Detect which cell encompasses the target text, then output its [X, Y] center coordinate. 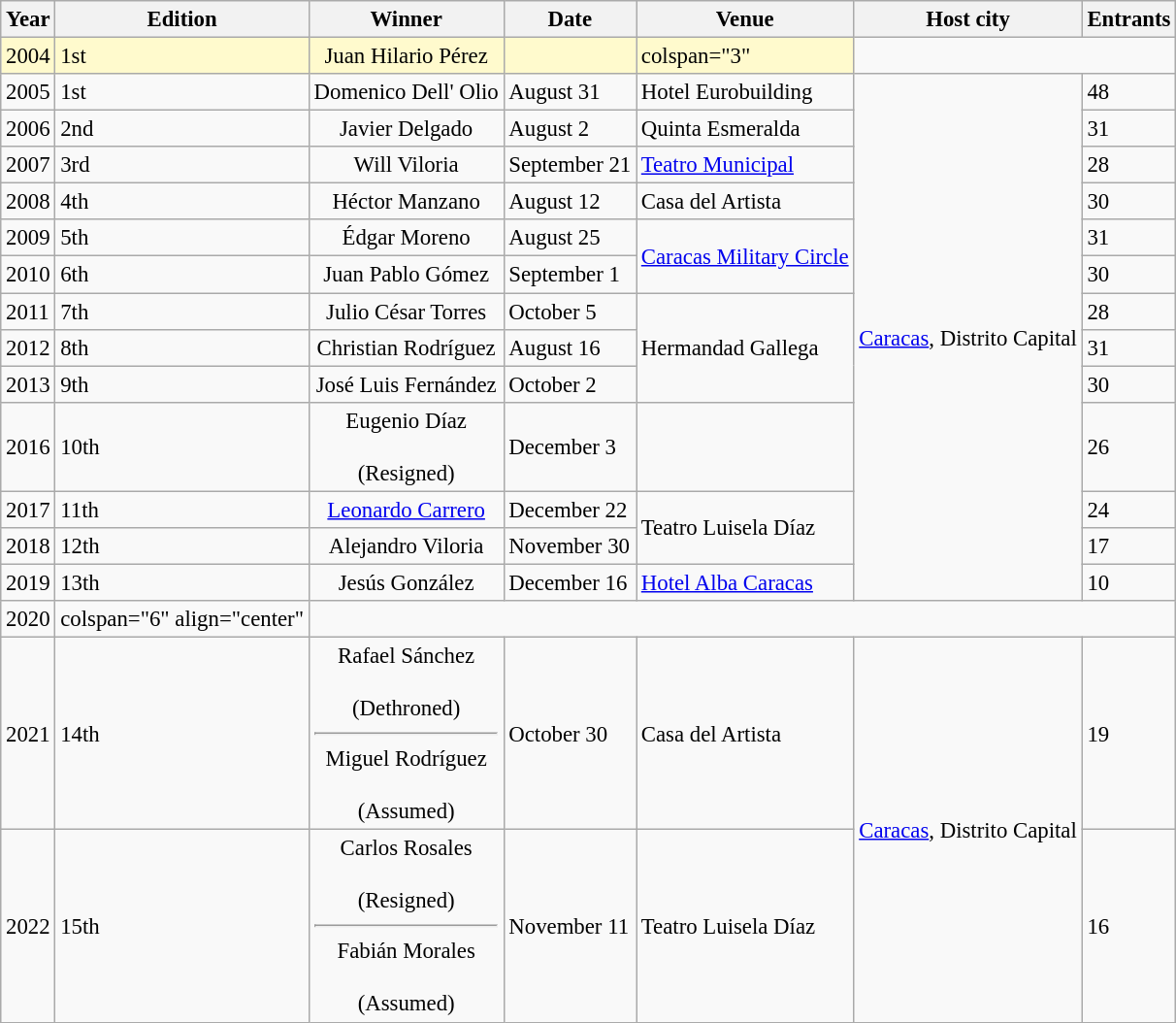
October 5 [570, 312]
16 [1129, 926]
October 2 [570, 384]
11th [182, 510]
Entrants [1129, 19]
October 30 [570, 733]
4th [182, 202]
Quinta Esmeralda [745, 129]
August 25 [570, 238]
Christian Rodríguez [406, 347]
2010 [28, 275]
December 3 [570, 446]
2016 [28, 446]
2011 [28, 312]
2005 [28, 92]
colspan="6" align="center" [182, 619]
2018 [28, 546]
10 [1129, 582]
Caracas Military Circle [745, 256]
December 22 [570, 510]
19 [1129, 733]
August 31 [570, 92]
colspan="3" [745, 56]
Date [570, 19]
August 2 [570, 129]
Will Viloria [406, 165]
2013 [28, 384]
2017 [28, 510]
Host city [968, 19]
8th [182, 347]
Héctor Manzano [406, 202]
Year [28, 19]
August 16 [570, 347]
September 1 [570, 275]
5th [182, 238]
2009 [28, 238]
2nd [182, 129]
Venue [745, 19]
Hotel Eurobuilding [745, 92]
Hotel Alba Caracas [745, 582]
Rafael Sánchez(Dethroned)Miguel Rodríguez(Assumed) [406, 733]
2008 [28, 202]
December 16 [570, 582]
November 30 [570, 546]
Juan Pablo Gómez [406, 275]
3rd [182, 165]
August 12 [570, 202]
15th [182, 926]
10th [182, 446]
Jesús González [406, 582]
Julio César Torres [406, 312]
Hermandad Gallega [745, 347]
Eugenio Díaz(Resigned) [406, 446]
13th [182, 582]
12th [182, 546]
14th [182, 733]
José Luis Fernández [406, 384]
48 [1129, 92]
17 [1129, 546]
Teatro Municipal [745, 165]
9th [182, 384]
September 21 [570, 165]
2007 [28, 165]
2012 [28, 347]
24 [1129, 510]
Alejandro Viloria [406, 546]
2019 [28, 582]
Javier Delgado [406, 129]
2020 [28, 619]
2004 [28, 56]
Domenico Dell' Olio [406, 92]
Leonardo Carrero [406, 510]
6th [182, 275]
2021 [28, 733]
Juan Hilario Pérez [406, 56]
Édgar Moreno [406, 238]
2022 [28, 926]
26 [1129, 446]
2006 [28, 129]
November 11 [570, 926]
Edition [182, 19]
Carlos Rosales(Resigned)Fabián Morales(Assumed) [406, 926]
Winner [406, 19]
7th [182, 312]
